Return the (x, y) coordinate for the center point of the cell that contains the specified text.  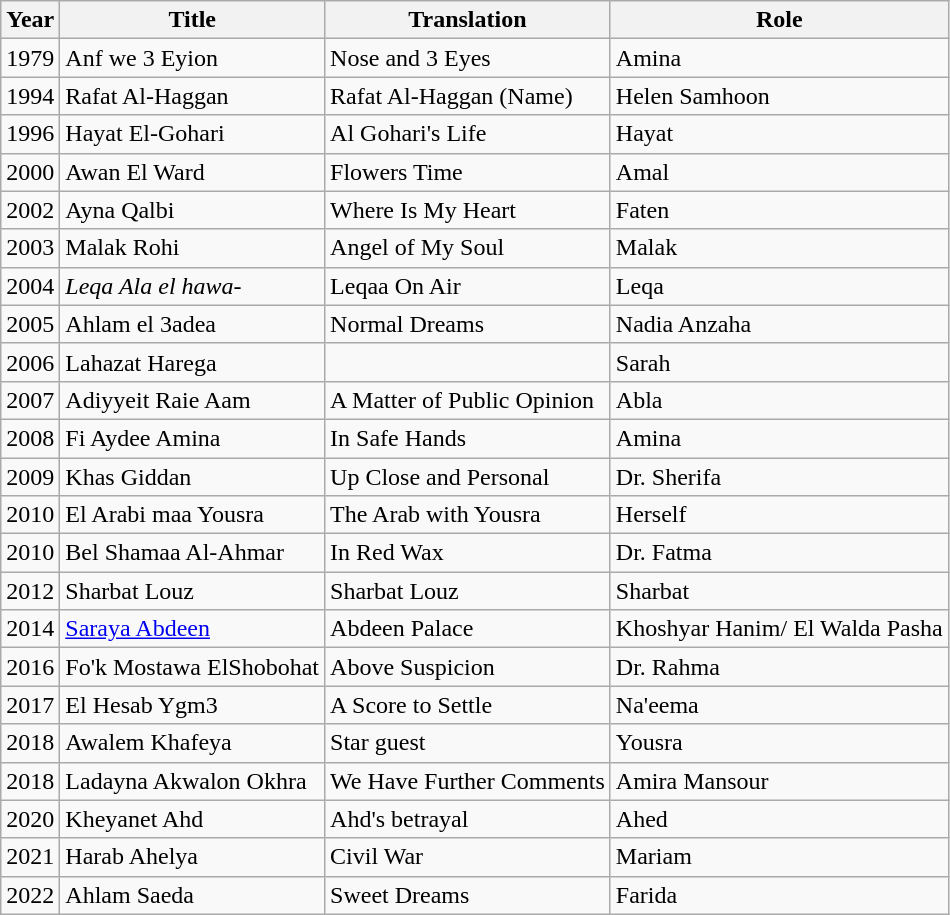
Anf we 3 Eyion (192, 58)
A Matter of Public Opinion (468, 400)
Leqaa On Air (468, 286)
1979 (30, 58)
Translation (468, 20)
Ahd's betrayal (468, 819)
1996 (30, 134)
In Safe Hands (468, 438)
Bel Shamaa Al-Ahmar (192, 553)
Awan El Ward (192, 172)
Ladayna Akwalon Okhra (192, 781)
Al Gohari's Life (468, 134)
Dr. Rahma (779, 667)
Where Is My Heart (468, 210)
Fi Aydee Amina (192, 438)
Na'eema (779, 705)
Amal (779, 172)
Saraya Abdeen (192, 629)
Malak Rohi (192, 248)
Abla (779, 400)
2002 (30, 210)
Sharbat (779, 591)
Nose and 3 Eyes (468, 58)
2022 (30, 895)
Malak (779, 248)
Khoshyar Hanim/ El Walda Pasha (779, 629)
Above Suspicion (468, 667)
Awalem Khafeya (192, 743)
We Have Further Comments (468, 781)
Star guest (468, 743)
Adiyyeit Raie Aam (192, 400)
Dr. Fatma (779, 553)
2014 (30, 629)
El Arabi maa Yousra (192, 515)
El Hesab Ygm3 (192, 705)
2020 (30, 819)
Flowers Time (468, 172)
Faten (779, 210)
2007 (30, 400)
Herself (779, 515)
Dr. Sherifa (779, 477)
Farida (779, 895)
Up Close and Personal (468, 477)
Yousra (779, 743)
Leqa (779, 286)
Hayat (779, 134)
The Arab with Yousra (468, 515)
Ahlam Saeda (192, 895)
Civil War (468, 857)
Amira Mansour (779, 781)
Rafat Al-Haggan (192, 96)
Hayat El-Gohari (192, 134)
2008 (30, 438)
Lahazat Harega (192, 362)
Khas Giddan (192, 477)
1994 (30, 96)
Ayna Qalbi (192, 210)
Year (30, 20)
Nadia Anzaha (779, 324)
2009 (30, 477)
2004 (30, 286)
Ahlam el 3adea (192, 324)
In Red Wax (468, 553)
Fo'k Mostawa ElShobohat (192, 667)
2017 (30, 705)
A Score to Settle (468, 705)
Angel of My Soul (468, 248)
2000 (30, 172)
2016 (30, 667)
Abdeen Palace (468, 629)
Kheyanet Ahd (192, 819)
2005 (30, 324)
Ahed (779, 819)
Harab Ahelya (192, 857)
2021 (30, 857)
Mariam (779, 857)
Helen Samhoon (779, 96)
2003 (30, 248)
Sarah (779, 362)
2012 (30, 591)
Title (192, 20)
Role (779, 20)
Rafat Al-Haggan (Name) (468, 96)
Sweet Dreams (468, 895)
Normal Dreams (468, 324)
Leqa Ala el hawa- (192, 286)
2006 (30, 362)
